Capture the cell that displays the provided text and extract its [X, Y] central coordinate. 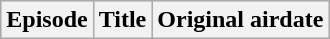
Title [122, 20]
Episode [47, 20]
Original airdate [240, 20]
